Extract the (X, Y) coordinate from the center of the cell holding the provided text.  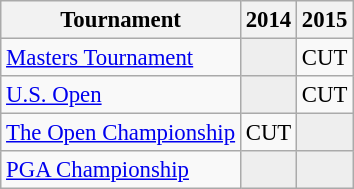
2014 (268, 20)
PGA Championship (121, 170)
Tournament (121, 20)
2015 (325, 20)
U.S. Open (121, 95)
Masters Tournament (121, 58)
The Open Championship (121, 133)
